Return [X, Y] of the center of cell containing provided text 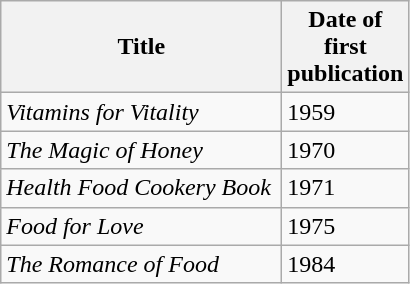
1975 [346, 226]
1984 [346, 264]
Health Food Cookery Book [142, 188]
Title [142, 47]
Food for Love [142, 226]
Vitamins for Vitality [142, 112]
The Magic of Honey [142, 150]
1970 [346, 150]
Date of firstpublication [346, 47]
The Romance of Food [142, 264]
1971 [346, 188]
1959 [346, 112]
